Return the [X, Y] coordinate for the center point of the cell that contains the specified text.  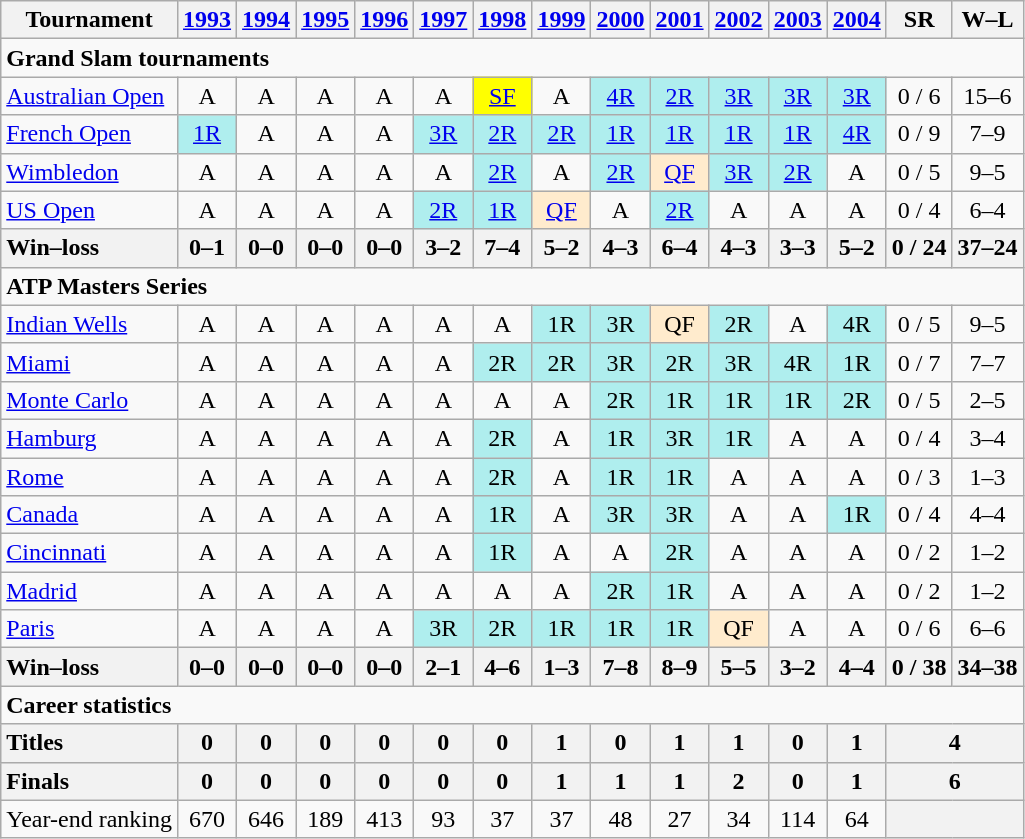
3–4 [988, 438]
7–7 [988, 362]
Madrid [90, 591]
0 / 3 [919, 477]
1994 [266, 20]
Finals [90, 781]
Canada [90, 515]
Indian Wells [90, 324]
27 [680, 819]
2–1 [444, 667]
15–6 [988, 96]
US Open [90, 210]
Tournament [90, 20]
1999 [562, 20]
ATP Masters Series [512, 286]
2002 [738, 20]
Australian Open [90, 96]
2 [738, 781]
8–9 [680, 667]
1997 [444, 20]
93 [444, 819]
SR [919, 20]
7–9 [988, 134]
Year-end ranking [90, 819]
0 / 24 [919, 248]
6–6 [988, 629]
2–5 [988, 400]
Wimbledon [90, 172]
2004 [856, 20]
1996 [384, 20]
0–1 [208, 248]
SF [502, 96]
0 / 9 [919, 134]
1993 [208, 20]
6 [954, 781]
0 / 38 [919, 667]
Hamburg [90, 438]
French Open [90, 134]
Rome [90, 477]
Cincinnati [90, 553]
Grand Slam tournaments [512, 58]
64 [856, 819]
0 / 7 [919, 362]
48 [620, 819]
2003 [798, 20]
Miami [90, 362]
1998 [502, 20]
7–8 [620, 667]
2000 [620, 20]
34 [738, 819]
3–3 [798, 248]
Career statistics [512, 705]
646 [266, 819]
4 [954, 743]
Monte Carlo [90, 400]
7–4 [502, 248]
W–L [988, 20]
4–6 [502, 667]
34–38 [988, 667]
2001 [680, 20]
1995 [326, 20]
5–5 [738, 667]
Titles [90, 743]
413 [384, 819]
114 [798, 819]
670 [208, 819]
Paris [90, 629]
37–24 [988, 248]
189 [326, 819]
